Identify which cell holds the provided text, then report its (X, Y) central coordinate. 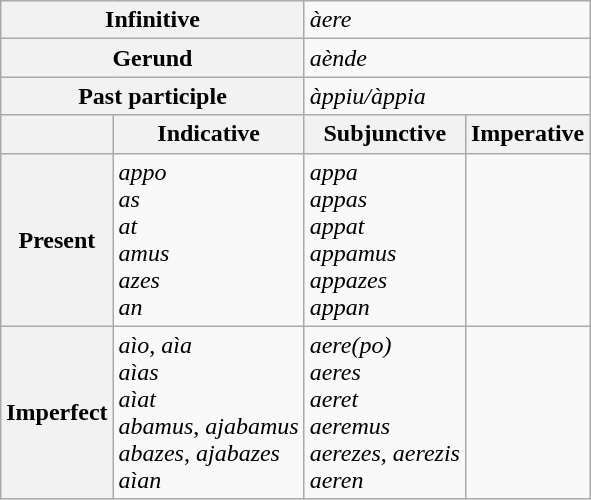
Indicative (208, 134)
Imperative (527, 134)
àere (447, 20)
appaappasappatappamusappazesappan (384, 240)
Imperfect (57, 412)
Gerund (152, 58)
àppiu/àppia (447, 96)
Past participle (152, 96)
aìo, aìaaìasaìatabamus, ajabamusabazes, ajabazesaìan (208, 412)
aere(po)aeresaeretaeremusaerezes, aerezisaeren (384, 412)
aènde (447, 58)
appoasatamusazesan (208, 240)
Present (57, 240)
Subjunctive (384, 134)
Infinitive (152, 20)
